Identify which cell holds the provided text, then report its (x, y) central coordinate. 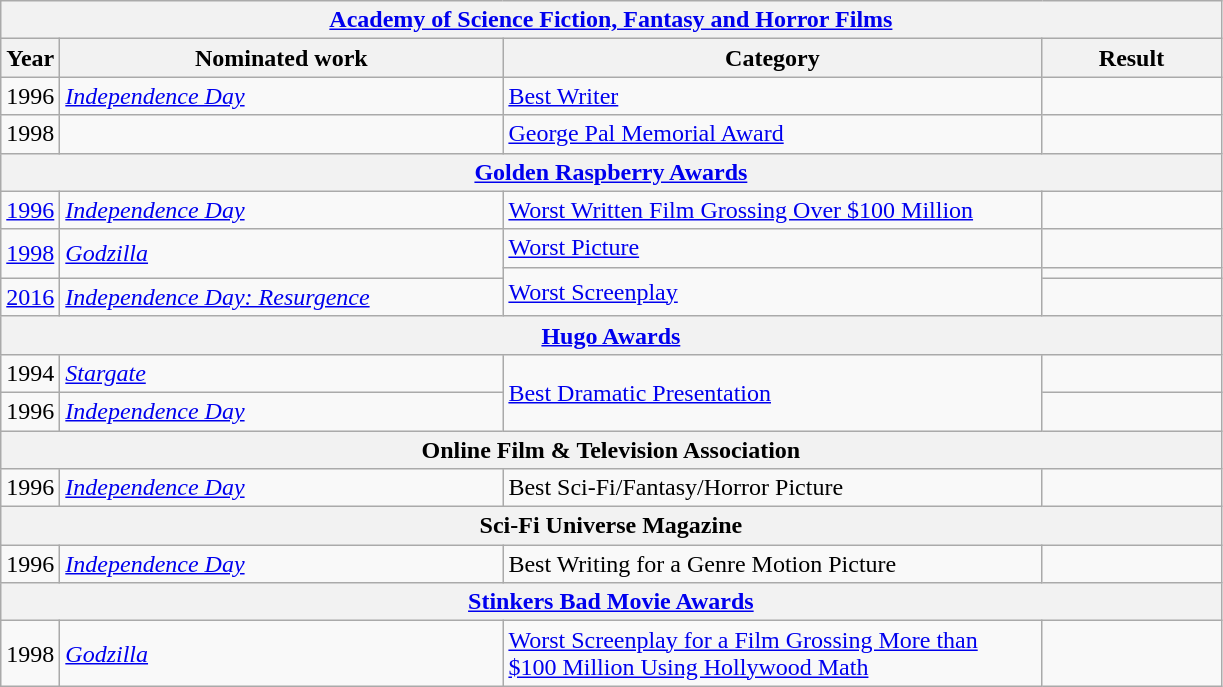
2016 (30, 297)
1994 (30, 373)
Stargate (282, 373)
Year (30, 58)
Result (1132, 58)
Nominated work (282, 58)
Online Film & Television Association (611, 449)
Worst Screenplay for a Film Grossing More than $100 Million Using Hollywood Math (772, 654)
Sci-Fi Universe Magazine (611, 526)
Category (772, 58)
Stinkers Bad Movie Awards (611, 602)
Best Dramatic Presentation (772, 392)
Worst Written Film Grossing Over $100 Million (772, 210)
Golden Raspberry Awards (611, 172)
Worst Screenplay (772, 292)
Worst Picture (772, 248)
Hugo Awards (611, 335)
Best Writing for a Genre Motion Picture (772, 564)
George Pal Memorial Award (772, 134)
Best Sci-Fi/Fantasy/Horror Picture (772, 488)
Academy of Science Fiction, Fantasy and Horror Films (611, 20)
Independence Day: Resurgence (282, 297)
Best Writer (772, 96)
